Return the (x, y) coordinate for the center point of the cell that contains the specified text.  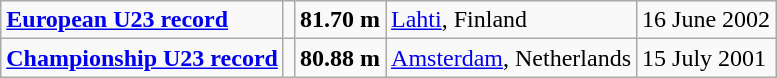
Lahti, Finland (512, 20)
16 June 2002 (706, 20)
81.70 m (340, 20)
80.88 m (340, 58)
European U23 record (142, 20)
Championship U23 record (142, 58)
Amsterdam, Netherlands (512, 58)
15 July 2001 (706, 58)
